Identify which cell holds the provided text, then report its [x, y] central coordinate. 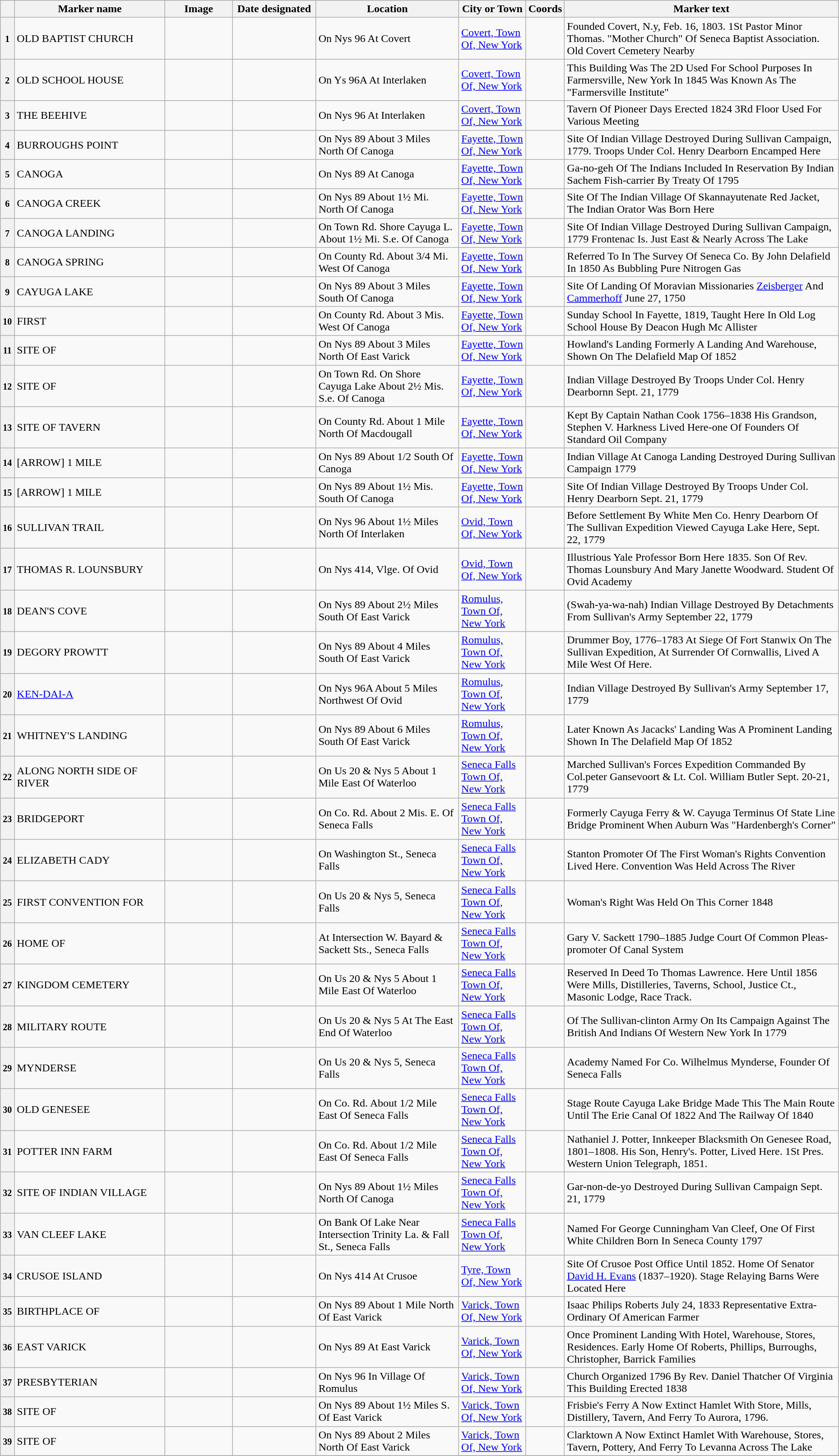
ALONG NORTH SIDE OF RIVER [90, 777]
Marched Sullivan's Forces Expedition Commanded By Col.peter Gansevoort & Lt. Col. William Butler Sept. 20-21, 1779 [701, 777]
On Nys 89 About 2½ Miles South Of East Varick [387, 611]
Indian Village Destroyed By Troops Under Col. Henry Dearbornn Sept. 21, 1779 [701, 386]
On Nys 89 About 1 Mile North Of East Varick [387, 1311]
Tyre, Town Of, New York [493, 1276]
7 [7, 233]
Location [387, 9]
35 [7, 1311]
29 [7, 1068]
Named For George Cunningham Van Cleef, One Of First White Children Born In Seneca County 1797 [701, 1234]
On Nys 96A About 5 Miles Northwest Of Ovid [387, 694]
10 [7, 321]
21 [7, 735]
20 [7, 694]
THE BEEHIVE [90, 116]
Academy Named For Co. Wilhelmus Mynderse, Founder Of Seneca Falls [701, 1068]
On County Rd. About 3 Mis. West Of Canoga [387, 321]
16 [7, 528]
On Nys 89 About 3 Miles South Of Canoga [387, 292]
Illustrious Yale Professor Born Here 1835. Son Of Rev. Thomas Lounsbury And Mary Janette Woodward. Student Of Ovid Academy [701, 569]
On Nys 89 About 1/2 South Of Canoga [387, 463]
23 [7, 819]
Coords [545, 9]
On Nys 89 About 1½ Mis. South Of Canoga [387, 492]
27 [7, 985]
Church Organized 1796 By Rev. Daniel Thatcher Of Virginia This Building Erected 1838 [701, 1382]
Image [199, 9]
BURROUGHS POINT [90, 144]
Formerly Cayuga Ferry & W. Cayuga Terminus Of State Line Bridge Prominent When Auburn Was "Hardenbergh's Corner" [701, 819]
MILITARY ROUTE [90, 1027]
On Nys 96 At Covert [387, 38]
Site Of Landing Of Moravian Missionaries Zeisberger And Cammerhoff June 27, 1750 [701, 292]
On Town Rd. Shore Cayuga L. About 1½ Mi. S.e. Of Canoga [387, 233]
This Building Was The 2D Used For School Purposes In Farmersville, New York In 1845 Was Known As The "Farmersville Institute" [701, 80]
SITE OF TAVERN [90, 428]
On Nys 89 About 1½ Miles North Of Canoga [387, 1193]
CANOGA CREEK [90, 203]
38 [7, 1411]
Isaac Philips Roberts July 24, 1833 Representative Extra- Ordinary Of American Farmer [701, 1311]
On Nys 89 About 2 Miles North Of East Varick [387, 1441]
Reserved In Deed To Thomas Lawrence. Here Until 1856 Were Mills, Distilleries, Taverns, School, Justice Ct., Masonic Lodge, Race Track. [701, 985]
POTTER INN FARM [90, 1151]
On Nys 89 About 1½ Miles S. Of East Varick [387, 1411]
13 [7, 428]
On Nys 96 At Interlaken [387, 116]
32 [7, 1193]
39 [7, 1441]
BRIDGEPORT [90, 819]
28 [7, 1027]
24 [7, 860]
SULLIVAN TRAIL [90, 528]
HOME OF [90, 943]
25 [7, 902]
22 [7, 777]
Site Of Indian Village Destroyed During Sullivan Campaign, 1779. Troops Under Col. Henry Dearborn Encamped Here [701, 144]
CANOGA SPRING [90, 262]
DEAN'S COVE [90, 611]
City or Town [493, 9]
34 [7, 1276]
8 [7, 262]
26 [7, 943]
Once Prominent Landing With Hotel, Warehouse, Stores, Residences. Early Home Of Roberts, Phillips, Burroughs, Christopher, Barrick Families [701, 1347]
1 [7, 38]
BIRTHPLACE OF [90, 1311]
37 [7, 1382]
19 [7, 652]
On Nys 414 At Crusoe [387, 1276]
PRESBYTERIAN [90, 1382]
FIRST [90, 321]
ELIZABETH CADY [90, 860]
Gary V. Sackett 1790–1885 Judge Court Of Common Pleas-promoter Of Canal System [701, 943]
CANOGA LANDING [90, 233]
Marker text [701, 9]
CRUSOE ISLAND [90, 1276]
Tavern Of Pioneer Days Erected 1824 3Rd Floor Used For Various Meeting [701, 116]
CANOGA [90, 174]
6 [7, 203]
Indian Village At Canoga Landing Destroyed During Sullivan Campaign 1779 [701, 463]
33 [7, 1234]
Howland's Landing Formerly A Landing And Warehouse, Shown On The Delafield Map Of 1852 [701, 350]
12 [7, 386]
31 [7, 1151]
Site Of Indian Village Destroyed During Sullivan Campaign, 1779 Frontenac Is. Just East & Nearly Across The Lake [701, 233]
9 [7, 292]
On Nys 89 About 3 Miles North Of Canoga [387, 144]
Frisbie's Ferry A Now Extinct Hamlet With Store, Mills, Distillery, Tavern, And Ferry To Aurora, 1796. [701, 1411]
OLD BAPTIST CHURCH [90, 38]
14 [7, 463]
30 [7, 1110]
OLD GENESEE [90, 1110]
MYNDERSE [90, 1068]
On County Rd. About 3/4 Mi. West Of Canoga [387, 262]
Marker name [90, 9]
On Nys 89 About 1½ Mi. North Of Canoga [387, 203]
WHITNEY'S LANDING [90, 735]
3 [7, 116]
Indian Village Destroyed By Sullivan's Army September 17, 1779 [701, 694]
5 [7, 174]
EAST VARICK [90, 1347]
Referred To In The Survey Of Seneca Co. By John Delafield In 1850 As Bubbling Pure Nitrogen Gas [701, 262]
18 [7, 611]
Kept By Captain Nathan Cook 1756–1838 His Grandson, Stephen V. Harkness Lived Here-one Of Founders Of Standard Oil Company [701, 428]
At Intersection W. Bayard & Sackett Sts., Seneca Falls [387, 943]
Site Of Crusoe Post Office Until 1852. Home Of Senator David H. Evans (1837–1920). Stage Relaying Barns Were Located Here [701, 1276]
On Nys 89 About 3 Miles North Of East Varick [387, 350]
DEGORY PROWTT [90, 652]
On Nys 89 At Canoga [387, 174]
THOMAS R. LOUNSBURY [90, 569]
(Swah-ya-wa-nah) Indian Village Destroyed By Detachments From Sullivan's Army September 22, 1779 [701, 611]
On Town Rd. On Shore Cayuga Lake About 2½ Mis. S.e. Of Canoga [387, 386]
On Nys 414, Vlge. Of Ovid [387, 569]
Stage Route Cayuga Lake Bridge Made This The Main Route Until The Erie Canal Of 1822 And The Railway Of 1840 [701, 1110]
On Us 20 & Nys 5 At The East End Of Waterloo [387, 1027]
Nathaniel J. Potter, Innkeeper Blacksmith On Genesee Road, 1801–1808. His Son, Henry's. Potter, Lived Here. 1St Pres. Western Union Telegraph, 1851. [701, 1151]
On Nys 89 About 6 Miles South Of East Varick [387, 735]
KINGDOM CEMETERY [90, 985]
On Ys 96A At Interlaken [387, 80]
FIRST CONVENTION FOR [90, 902]
Founded Covert, N.y, Feb. 16, 1803. 1St Pastor Minor Thomas. "Mother Church" Of Seneca Baptist Association. Old Covert Cemetery Nearby [701, 38]
Before Settlement By White Men Co. Henry Dearborn Of The Sullivan Expedition Viewed Cayuga Lake Here, Sept. 22, 1779 [701, 528]
Woman's Right Was Held On This Corner 1848 [701, 902]
Of The Sullivan-clinton Army On Its Campaign Against The British And Indians Of Western New York In 1779 [701, 1027]
On Nys 89 At East Varick [387, 1347]
Date designated [274, 9]
2 [7, 80]
VAN CLEEF LAKE [90, 1234]
SITE OF INDIAN VILLAGE [90, 1193]
Ga-no-geh Of The Indians Included In Reservation By Indian Sachem Fish-carrier By Treaty Of 1795 [701, 174]
OLD SCHOOL HOUSE [90, 80]
On Nys 89 About 4 Miles South Of East Varick [387, 652]
4 [7, 144]
15 [7, 492]
Clarktown A Now Extinct Hamlet With Warehouse, Stores, Tavern, Pottery, And Ferry To Levanna Across The Lake [701, 1441]
Later Known As Jacacks' Landing Was A Prominent Landing Shown In The Delafield Map Of 1852 [701, 735]
Site Of The Indian Village Of Skannayutenate Red Jacket, The Indian Orator Was Born Here [701, 203]
11 [7, 350]
36 [7, 1347]
Gar-non-de-yo Destroyed During Sullivan Campaign Sept. 21, 1779 [701, 1193]
Stanton Promoter Of The First Woman's Rights Convention Lived Here. Convention Was Held Across The River [701, 860]
On Bank Of Lake Near Intersection Trinity La. & Fall St., Seneca Falls [387, 1234]
CAYUGA LAKE [90, 292]
On Nys 96 In Village Of Romulus [387, 1382]
On Washington St., Seneca Falls [387, 860]
On Co. Rd. About 2 Mis. E. Of Seneca Falls [387, 819]
KEN-DAI-A [90, 694]
17 [7, 569]
Drummer Boy, 1776–1783 At Siege Of Fort Stanwix On The Sullivan Expedition, At Surrender Of Cornwallis, Lived A Mile West Of Here. [701, 652]
Site Of Indian Village Destroyed By Troops Under Col. Henry Dearborn Sept. 21, 1779 [701, 492]
Sunday School In Fayette, 1819, Taught Here In Old Log School House By Deacon Hugh Mc Allister [701, 321]
On Nys 96 About 1½ Miles North Of Interlaken [387, 528]
On County Rd. About 1 Mile North Of Macdougall [387, 428]
